Locate the cell with the specified text and output its (X, Y) center coordinate. 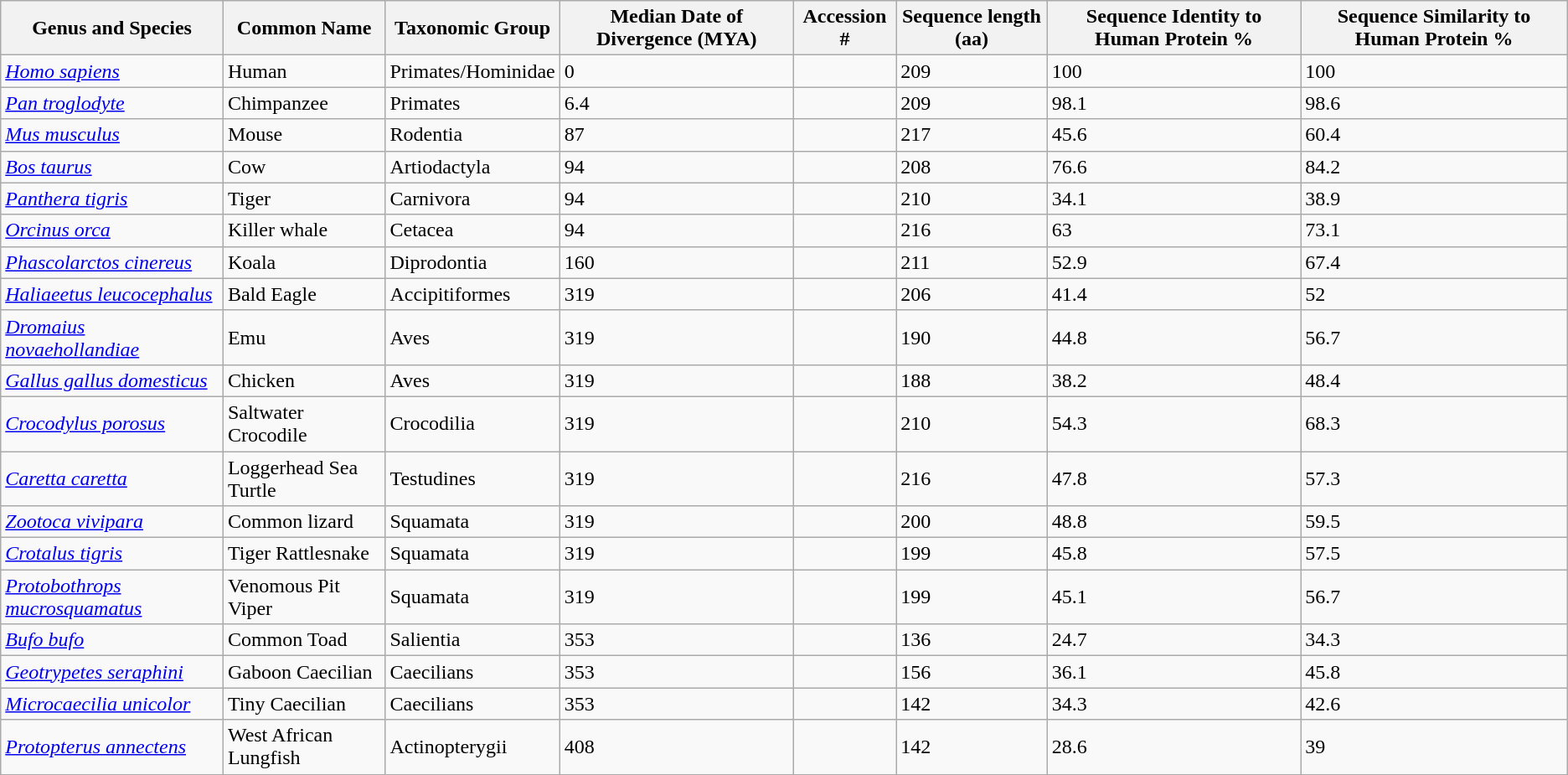
Dromaius novaehollandiae (112, 337)
Salientia (472, 640)
38.9 (1434, 199)
57.5 (1434, 554)
Loggerhead Sea Turtle (304, 478)
48.8 (1173, 522)
Phascolarctos cinereus (112, 262)
Panthera tigris (112, 199)
Koala (304, 262)
Bos taurus (112, 167)
Homo sapiens (112, 71)
Haliaeetus leucocephalus (112, 294)
206 (972, 294)
39 (1434, 747)
Zootoca vivipara (112, 522)
Emu (304, 337)
Common Name (304, 28)
Human (304, 71)
84.2 (1434, 167)
67.4 (1434, 262)
59.5 (1434, 522)
Accession # (844, 28)
24.7 (1173, 640)
Mus musculus (112, 135)
34.1 (1173, 199)
Accipitiformes (472, 294)
52 (1434, 294)
Sequence Identity to Human Protein % (1173, 28)
Cetacea (472, 230)
Tiger Rattlesnake (304, 554)
Taxonomic Group (472, 28)
Venomous Pit Viper (304, 597)
76.6 (1173, 167)
188 (972, 380)
Protobothrops mucrosquamatus (112, 597)
Gallus gallus domesticus (112, 380)
Actinopterygii (472, 747)
West African Lungfish (304, 747)
Sequence Similarity to Human Protein % (1434, 28)
190 (972, 337)
44.8 (1173, 337)
Caretta caretta (112, 478)
41.4 (1173, 294)
Median Date of Divergence (MYA) (677, 28)
38.2 (1173, 380)
0 (677, 71)
54.3 (1173, 424)
48.4 (1434, 380)
Common lizard (304, 522)
60.4 (1434, 135)
Rodentia (472, 135)
47.8 (1173, 478)
200 (972, 522)
36.1 (1173, 672)
Crotalus tigris (112, 554)
87 (677, 135)
98.1 (1173, 103)
Tiny Caecilian (304, 704)
211 (972, 262)
136 (972, 640)
Chimpanzee (304, 103)
Bufo bufo (112, 640)
Crocodylus porosus (112, 424)
Genus and Species (112, 28)
160 (677, 262)
45.6 (1173, 135)
Bald Eagle (304, 294)
28.6 (1173, 747)
Geotrypetes seraphini (112, 672)
408 (677, 747)
98.6 (1434, 103)
Artiodactyla (472, 167)
208 (972, 167)
52.9 (1173, 262)
Mouse (304, 135)
42.6 (1434, 704)
156 (972, 672)
Diprodontia (472, 262)
Killer whale (304, 230)
57.3 (1434, 478)
Microcaecilia unicolor (112, 704)
Chicken (304, 380)
63 (1173, 230)
68.3 (1434, 424)
Pan troglodyte (112, 103)
Crocodilia (472, 424)
73.1 (1434, 230)
Sequence length (aa) (972, 28)
Orcinus orca (112, 230)
Primates/Hominidae (472, 71)
Testudines (472, 478)
217 (972, 135)
Carnivora (472, 199)
Saltwater Crocodile (304, 424)
Protopterus annectens (112, 747)
6.4 (677, 103)
Gaboon Caecilian (304, 672)
Primates (472, 103)
45.1 (1173, 597)
Common Toad (304, 640)
Cow (304, 167)
Tiger (304, 199)
